Scan for the cell matching the given text and deliver its [x, y] coordinate at center. 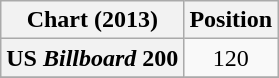
120 [231, 58]
US Billboard 200 [92, 58]
Chart (2013) [92, 20]
Position [231, 20]
